Extract the [x, y] coordinate from the center of the cell holding the provided text.  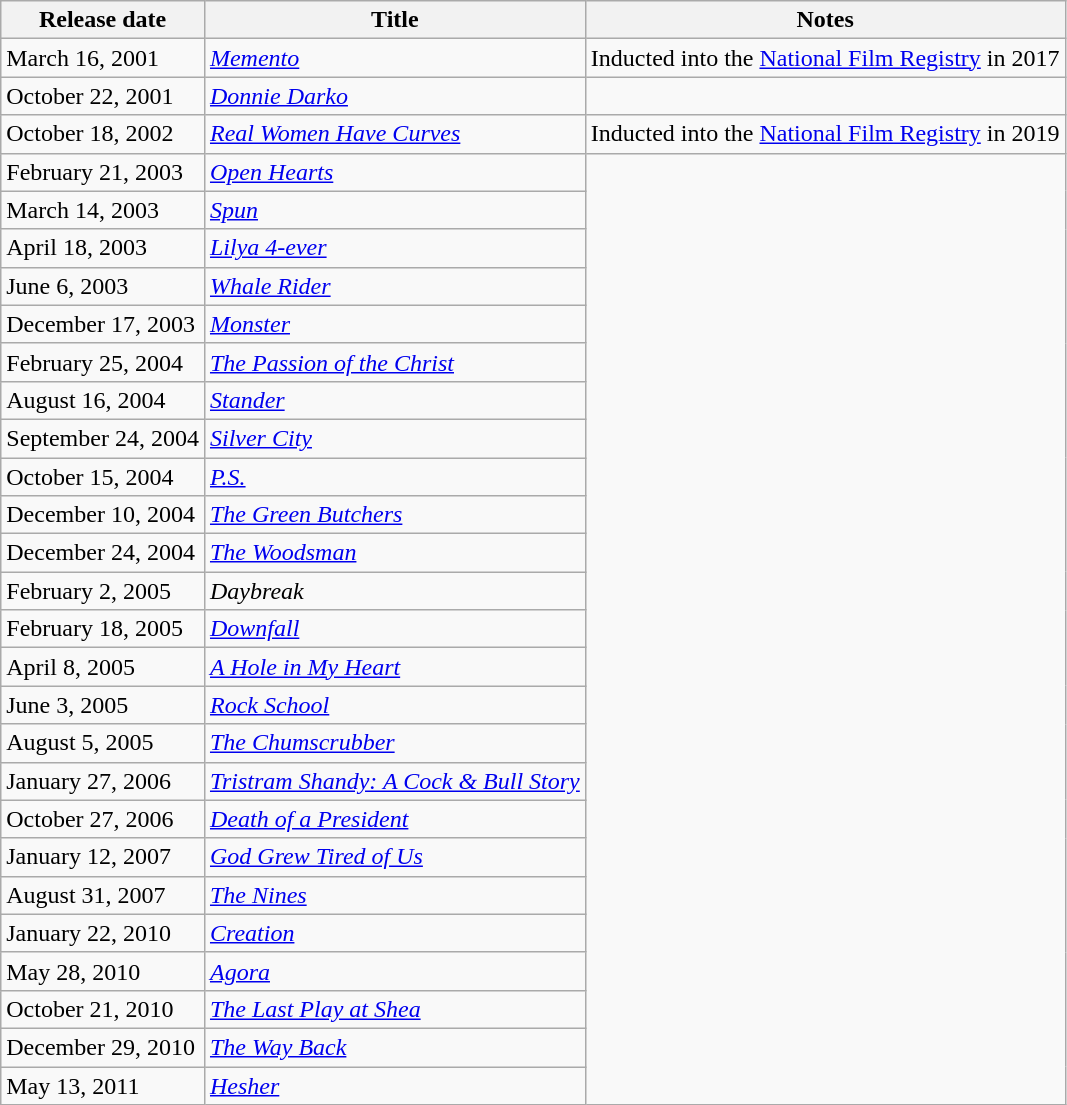
The Nines [394, 895]
Spun [394, 210]
June 6, 2003 [103, 286]
January 12, 2007 [103, 857]
August 31, 2007 [103, 895]
Creation [394, 933]
December 24, 2004 [103, 553]
Memento [394, 58]
February 18, 2005 [103, 629]
February 2, 2005 [103, 591]
Inducted into the National Film Registry in 2019 [825, 134]
The Way Back [394, 1047]
December 17, 2003 [103, 324]
The Green Butchers [394, 515]
P.S. [394, 477]
Daybreak [394, 591]
August 5, 2005 [103, 743]
Silver City [394, 438]
Release date [103, 20]
The Passion of the Christ [394, 362]
God Grew Tired of Us [394, 857]
Inducted into the National Film Registry in 2017 [825, 58]
Lilya 4-ever [394, 248]
April 18, 2003 [103, 248]
Tristram Shandy: A Cock & Bull Story [394, 781]
Rock School [394, 705]
January 27, 2006 [103, 781]
January 22, 2010 [103, 933]
May 13, 2011 [103, 1085]
The Chumscrubber [394, 743]
Hesher [394, 1085]
September 24, 2004 [103, 438]
October 21, 2010 [103, 1009]
Open Hearts [394, 172]
February 25, 2004 [103, 362]
August 16, 2004 [103, 400]
The Woodsman [394, 553]
The Last Play at Shea [394, 1009]
April 8, 2005 [103, 667]
Donnie Darko [394, 96]
October 27, 2006 [103, 819]
Agora [394, 971]
A Hole in My Heart [394, 667]
October 18, 2002 [103, 134]
March 14, 2003 [103, 210]
June 3, 2005 [103, 705]
February 21, 2003 [103, 172]
Whale Rider [394, 286]
Downfall [394, 629]
Stander [394, 400]
Real Women Have Curves [394, 134]
October 22, 2001 [103, 96]
Title [394, 20]
December 10, 2004 [103, 515]
December 29, 2010 [103, 1047]
Notes [825, 20]
March 16, 2001 [103, 58]
Death of a President [394, 819]
Monster [394, 324]
October 15, 2004 [103, 477]
May 28, 2010 [103, 971]
